For the text-containing cell, return its midpoint in (x, y) coordinate format. 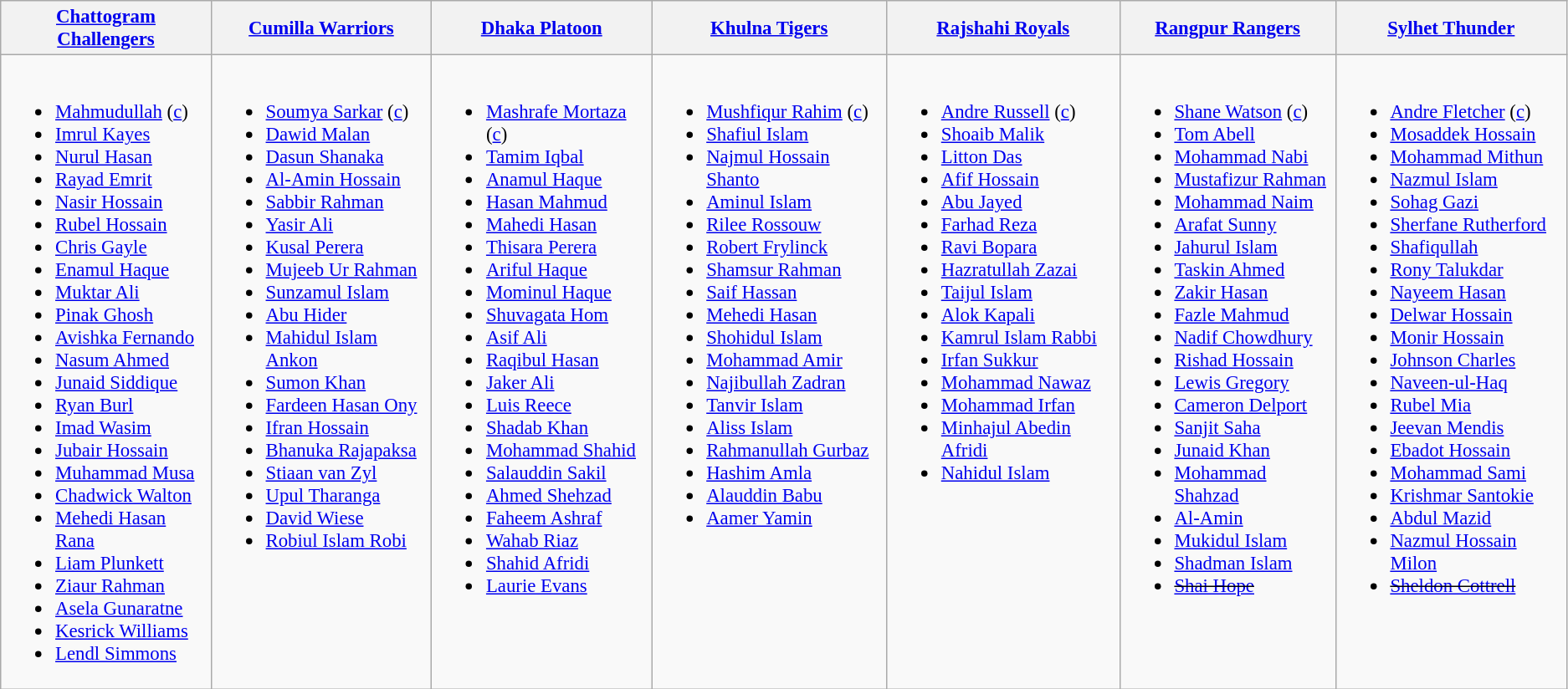
Sylhet Thunder (1451, 28)
Dhaka Platoon (542, 28)
Chattogram Challengers (105, 28)
Cumilla Warriors (321, 28)
Khulna Tigers (770, 28)
Rangpur Rangers (1227, 28)
Rajshahi Royals (1002, 28)
